Search for the cell housing the specified text and yield its (X, Y) center coordinate. 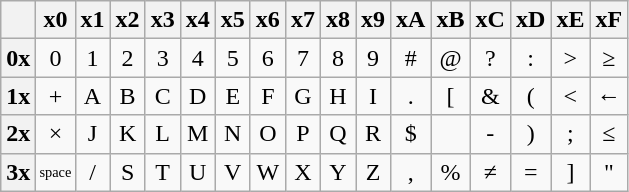
5 (232, 58)
x7 (302, 20)
- (490, 134)
[ (450, 96)
0x (18, 58)
x3 (162, 20)
2x (18, 134)
9 (374, 58)
xF (609, 20)
= (530, 172)
xB (450, 20)
( (530, 96)
$ (411, 134)
← (609, 96)
I (374, 96)
8 (338, 58)
D (198, 96)
T (162, 172)
H (338, 96)
3x (18, 172)
F (268, 96)
× (56, 134)
J (92, 134)
≥ (609, 58)
6 (268, 58)
Z (374, 172)
@ (450, 58)
xC (490, 20)
Q (338, 134)
x4 (198, 20)
C (162, 96)
≤ (609, 134)
; (570, 134)
< (570, 96)
space (56, 172)
] (570, 172)
xA (411, 20)
% (450, 172)
≠ (490, 172)
# (411, 58)
x5 (232, 20)
W (268, 172)
1x (18, 96)
& (490, 96)
7 (302, 58)
U (198, 172)
x0 (56, 20)
: (530, 58)
A (92, 96)
/ (92, 172)
0 (56, 58)
x1 (92, 20)
O (268, 134)
x8 (338, 20)
E (232, 96)
P (302, 134)
, (411, 172)
" (609, 172)
Y (338, 172)
x9 (374, 20)
1 (92, 58)
L (162, 134)
x6 (268, 20)
> (570, 58)
V (232, 172)
G (302, 96)
B (128, 96)
S (128, 172)
R (374, 134)
x2 (128, 20)
4 (198, 58)
K (128, 134)
M (198, 134)
? (490, 58)
xE (570, 20)
3 (162, 58)
xD (530, 20)
N (232, 134)
) (530, 134)
+ (56, 96)
2 (128, 58)
. (411, 96)
X (302, 172)
